For the text-containing cell, return its midpoint in [x, y] coordinate format. 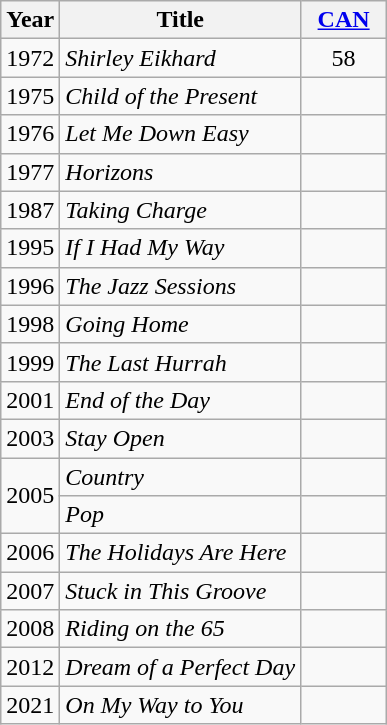
CAN [344, 20]
The Jazz Sessions [180, 286]
The Holidays Are Here [180, 553]
Let Me Down Easy [180, 134]
Country [180, 477]
Pop [180, 515]
1975 [30, 96]
Stay Open [180, 438]
2012 [30, 667]
1972 [30, 58]
2003 [30, 438]
1995 [30, 248]
Child of the Present [180, 96]
2006 [30, 553]
2008 [30, 629]
Dream of a Perfect Day [180, 667]
1996 [30, 286]
1977 [30, 172]
Year [30, 20]
Horizons [180, 172]
2021 [30, 705]
1998 [30, 324]
1976 [30, 134]
2007 [30, 591]
Going Home [180, 324]
1999 [30, 362]
2005 [30, 496]
58 [344, 58]
End of the Day [180, 400]
On My Way to You [180, 705]
Shirley Eikhard [180, 58]
Riding on the 65 [180, 629]
The Last Hurrah [180, 362]
2001 [30, 400]
1987 [30, 210]
Stuck in This Groove [180, 591]
Taking Charge [180, 210]
Title [180, 20]
If I Had My Way [180, 248]
